Provide the [x, y] coordinate of the cell's center where the given text is located.  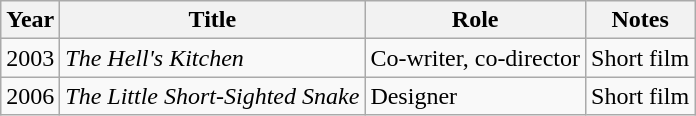
Designer [476, 96]
Year [30, 20]
2006 [30, 96]
The Hell's Kitchen [212, 58]
The Little Short-Sighted Snake [212, 96]
Title [212, 20]
2003 [30, 58]
Co-writer, co-director [476, 58]
Notes [640, 20]
Role [476, 20]
